Capture the cell that displays the provided text and extract its (X, Y) central coordinate. 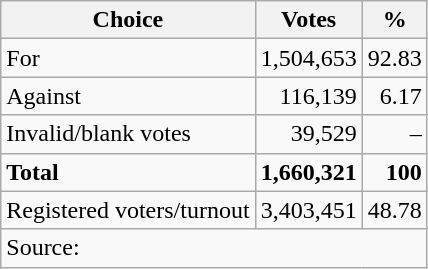
Source: (214, 248)
Votes (308, 20)
– (394, 134)
39,529 (308, 134)
Against (128, 96)
Registered voters/turnout (128, 210)
For (128, 58)
Invalid/blank votes (128, 134)
% (394, 20)
1,504,653 (308, 58)
48.78 (394, 210)
Total (128, 172)
3,403,451 (308, 210)
Choice (128, 20)
1,660,321 (308, 172)
6.17 (394, 96)
92.83 (394, 58)
100 (394, 172)
116,139 (308, 96)
